From the cell containing the given text, extract its center point as (X, Y) coordinate. 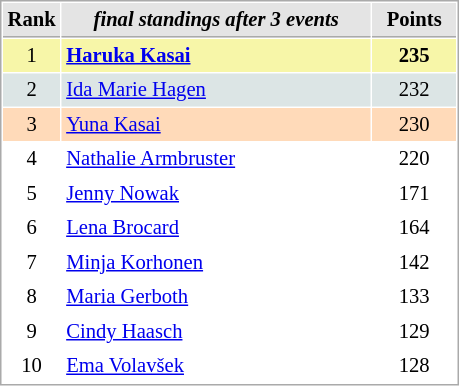
220 (414, 158)
2 (32, 90)
9 (32, 332)
133 (414, 296)
164 (414, 228)
Cindy Haasch (216, 332)
171 (414, 194)
4 (32, 158)
235 (414, 56)
Maria Gerboth (216, 296)
128 (414, 366)
142 (414, 262)
5 (32, 194)
Lena Brocard (216, 228)
Haruka Kasai (216, 56)
Yuna Kasai (216, 124)
Ida Marie Hagen (216, 90)
3 (32, 124)
6 (32, 228)
129 (414, 332)
1 (32, 56)
final standings after 3 events (216, 20)
Ema Volavšek (216, 366)
230 (414, 124)
Rank (32, 20)
Minja Korhonen (216, 262)
Jenny Nowak (216, 194)
Nathalie Armbruster (216, 158)
10 (32, 366)
Points (414, 20)
7 (32, 262)
232 (414, 90)
8 (32, 296)
